Locate the cell with the specified text and output its (x, y) center coordinate. 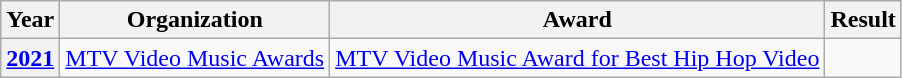
Award (578, 20)
Organization (195, 20)
MTV Video Music Awards (195, 58)
Year (30, 20)
2021 (30, 58)
Result (863, 20)
MTV Video Music Award for Best Hip Hop Video (578, 58)
